Return (x, y) of the center of cell containing provided text 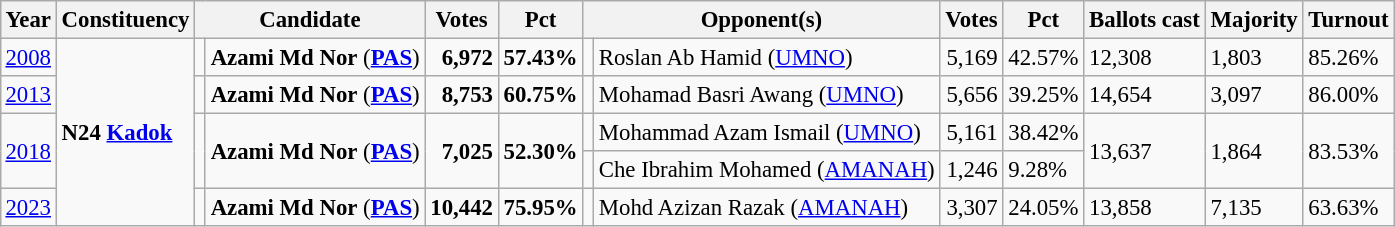
63.63% (1348, 208)
42.57% (1044, 57)
14,654 (1144, 95)
Constituency (125, 20)
Majority (1254, 20)
Turnout (1348, 20)
83.53% (1348, 152)
2013 (28, 95)
86.00% (1348, 95)
38.42% (1044, 133)
N24 Kadok (125, 132)
7,135 (1254, 208)
Year (28, 20)
5,656 (972, 95)
24.05% (1044, 208)
9.28% (1044, 170)
5,169 (972, 57)
85.26% (1348, 57)
6,972 (462, 57)
52.30% (540, 152)
10,442 (462, 208)
2023 (28, 208)
13,858 (1144, 208)
2008 (28, 57)
5,161 (972, 133)
Roslan Ab Hamid (UMNO) (766, 57)
8,753 (462, 95)
Ballots cast (1144, 20)
60.75% (540, 95)
1,864 (1254, 152)
Mohamad Basri Awang (UMNO) (766, 95)
39.25% (1044, 95)
75.95% (540, 208)
2018 (28, 152)
12,308 (1144, 57)
Candidate (310, 20)
1,246 (972, 170)
1,803 (1254, 57)
13,637 (1144, 152)
7,025 (462, 152)
Opponent(s) (762, 20)
Che Ibrahim Mohamed (AMANAH) (766, 170)
3,097 (1254, 95)
Mohammad Azam Ismail (UMNO) (766, 133)
57.43% (540, 57)
3,307 (972, 208)
Mohd Azizan Razak (AMANAH) (766, 208)
